For the text-containing cell, return its midpoint in [X, Y] coordinate format. 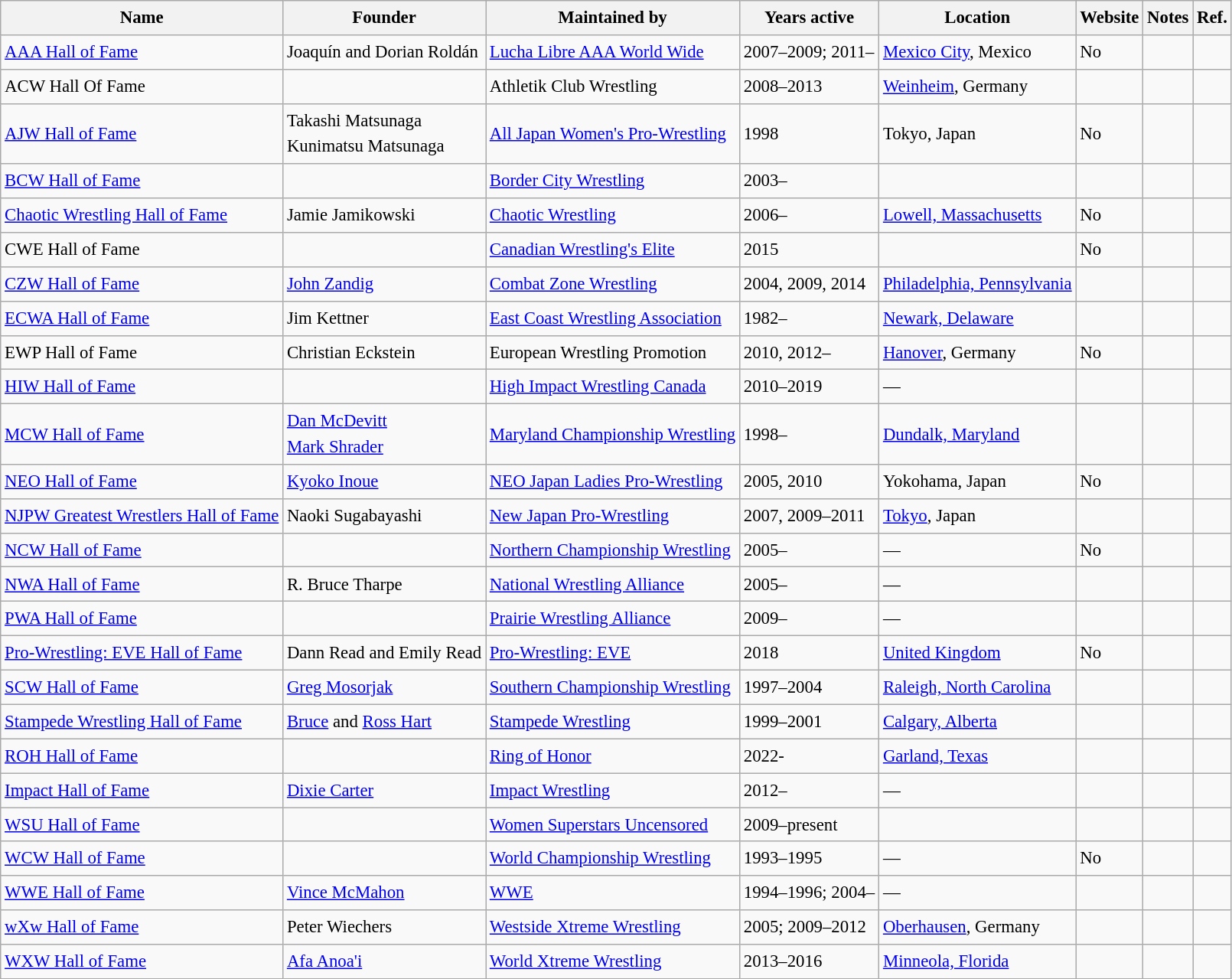
NWA Hall of Fame [142, 585]
AAA Hall of Fame [142, 52]
Mexico City, Mexico [978, 52]
2003– [809, 181]
Afa Anoa'i [384, 961]
2018 [809, 654]
New Japan Pro-Wrestling [612, 516]
Greg Mosorjak [384, 687]
National Wrestling Alliance [612, 585]
1994–1996; 2004– [809, 893]
Years active [809, 18]
Chaotic Wrestling Hall of Fame [142, 216]
John Zandig [384, 285]
Vince McMahon [384, 893]
Dixie Carter [384, 790]
Dundalk, Maryland [978, 435]
2008–2013 [809, 87]
1982– [809, 318]
1998 [809, 133]
Canadian Wrestling's Elite [612, 250]
2009–present [809, 825]
Minneola, Florida [978, 961]
Yokohama, Japan [978, 482]
PWA Hall of Fame [142, 618]
Maryland Championship Wrestling [612, 435]
2022- [809, 756]
Oberhausen, Germany [978, 928]
2004, 2009, 2014 [809, 285]
Southern Championship Wrestling [612, 687]
Naoki Sugabayashi [384, 516]
CZW Hall of Fame [142, 285]
Athletik Club Wrestling [612, 87]
Prairie Wrestling Alliance [612, 618]
2012– [809, 790]
R. Bruce Tharpe [384, 585]
2007, 2009–2011 [809, 516]
2013–2016 [809, 961]
Takashi MatsunagaKunimatsu Matsunaga [384, 133]
Founder [384, 18]
Christian Eckstein [384, 352]
NEO Japan Ladies Pro-Wrestling [612, 482]
Impact Hall of Fame [142, 790]
WXW Hall of Fame [142, 961]
Chaotic Wrestling [612, 216]
Lucha Libre AAA World Wide [612, 52]
Dan McDevittMark Shrader [384, 435]
NEO Hall of Fame [142, 482]
Website [1110, 18]
WCW Hall of Fame [142, 859]
Notes [1168, 18]
United Kingdom [978, 654]
World Xtreme Wrestling [612, 961]
Jim Kettner [384, 318]
All Japan Women's Pro-Wrestling [612, 133]
1997–2004 [809, 687]
ROH Hall of Fame [142, 756]
East Coast Wrestling Association [612, 318]
WWE Hall of Fame [142, 893]
Newark, Delaware [978, 318]
CWE Hall of Fame [142, 250]
Ring of Honor [612, 756]
2010, 2012– [809, 352]
WSU Hall of Fame [142, 825]
Impact Wrestling [612, 790]
Weinheim, Germany [978, 87]
Jamie Jamikowski [384, 216]
2007–2009; 2011– [809, 52]
1998– [809, 435]
Calgary, Alberta [978, 721]
High Impact Wrestling Canada [612, 387]
Maintained by [612, 18]
Combat Zone Wrestling [612, 285]
Dann Read and Emily Read [384, 654]
Garland, Texas [978, 756]
NJPW Greatest Wrestlers Hall of Fame [142, 516]
Border City Wrestling [612, 181]
Ref. [1212, 18]
Kyoko Inoue [384, 482]
2006– [809, 216]
Pro-Wrestling: EVE Hall of Fame [142, 654]
2005; 2009–2012 [809, 928]
World Championship Wrestling [612, 859]
Stampede Wrestling [612, 721]
Westside Xtreme Wrestling [612, 928]
Pro-Wrestling: EVE [612, 654]
2005, 2010 [809, 482]
Philadelphia, Pennsylvania [978, 285]
AJW Hall of Fame [142, 133]
2010–2019 [809, 387]
Women Superstars Uncensored [612, 825]
SCW Hall of Fame [142, 687]
2015 [809, 250]
1993–1995 [809, 859]
Bruce and Ross Hart [384, 721]
Hanover, Germany [978, 352]
Lowell, Massachusetts [978, 216]
Northern Championship Wrestling [612, 550]
NCW Hall of Fame [142, 550]
Joaquín and Dorian Roldán [384, 52]
2009– [809, 618]
Name [142, 18]
HIW Hall of Fame [142, 387]
EWP Hall of Fame [142, 352]
BCW Hall of Fame [142, 181]
Raleigh, North Carolina [978, 687]
ECWA Hall of Fame [142, 318]
wXw Hall of Fame [142, 928]
Stampede Wrestling Hall of Fame [142, 721]
Location [978, 18]
European Wrestling Promotion [612, 352]
Peter Wiechers [384, 928]
WWE [612, 893]
1999–2001 [809, 721]
MCW Hall of Fame [142, 435]
ACW Hall Of Fame [142, 87]
